Extract the (X, Y) coordinate from the center of the cell holding the provided text.  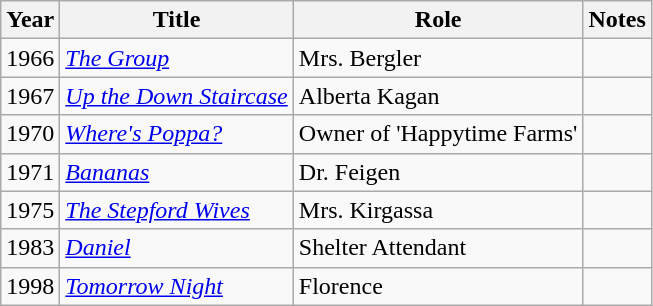
1983 (30, 248)
1971 (30, 172)
The Group (176, 58)
Dr. Feigen (438, 172)
Alberta Kagan (438, 96)
Up the Down Staircase (176, 96)
1967 (30, 96)
1975 (30, 210)
Notes (617, 20)
Year (30, 20)
Daniel (176, 248)
1970 (30, 134)
The Stepford Wives (176, 210)
Florence (438, 286)
Mrs. Kirgassa (438, 210)
Where's Poppa? (176, 134)
Owner of 'Happytime Farms' (438, 134)
Mrs. Bergler (438, 58)
Shelter Attendant (438, 248)
Bananas (176, 172)
1998 (30, 286)
Tomorrow Night (176, 286)
Role (438, 20)
1966 (30, 58)
Title (176, 20)
